Find where the given text appears and provide that cell's center as [X, Y] coordinate. 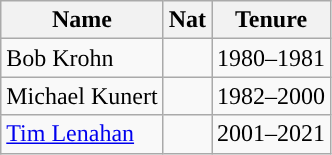
Bob Krohn [82, 58]
Tim Lenahan [82, 134]
Name [82, 20]
Michael Kunert [82, 96]
1982–2000 [272, 96]
1980–1981 [272, 58]
2001–2021 [272, 134]
Tenure [272, 20]
Nat [187, 20]
